Output the [x, y] coordinate of the center of the cell containing the given text.  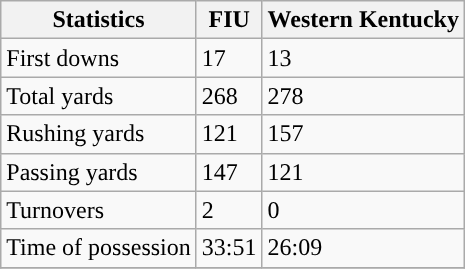
Passing yards [99, 172]
268 [229, 96]
13 [363, 58]
Western Kentucky [363, 20]
157 [363, 134]
0 [363, 210]
278 [363, 96]
Total yards [99, 96]
17 [229, 58]
Rushing yards [99, 134]
First downs [99, 58]
FIU [229, 20]
33:51 [229, 248]
Turnovers [99, 210]
Time of possession [99, 248]
147 [229, 172]
Statistics [99, 20]
26:09 [363, 248]
2 [229, 210]
